Capture the cell that displays the provided text and extract its (x, y) central coordinate. 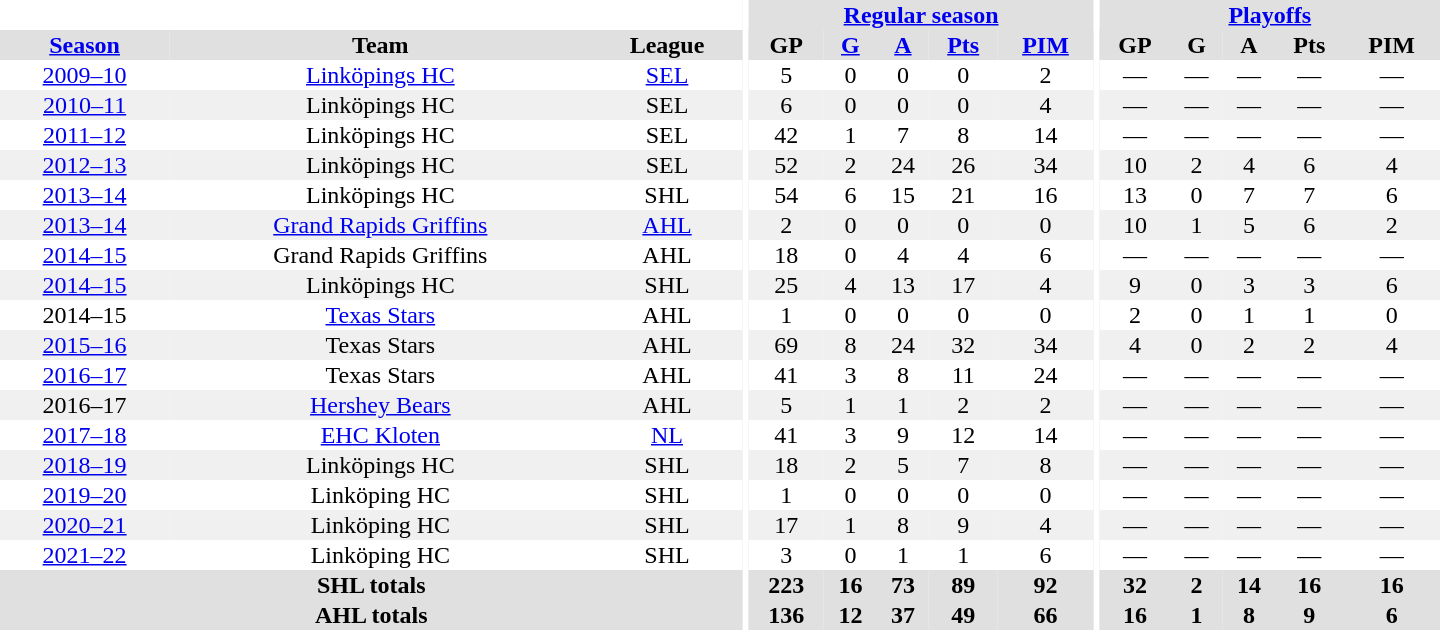
2009–10 (84, 75)
NL (668, 435)
2011–12 (84, 135)
42 (786, 135)
Regular season (920, 15)
25 (786, 285)
66 (1046, 615)
2019–20 (84, 495)
Playoffs (1270, 15)
AHL totals (372, 615)
2015–16 (84, 345)
21 (963, 195)
37 (903, 615)
2018–19 (84, 465)
73 (903, 585)
15 (903, 195)
11 (963, 375)
League (668, 45)
2017–18 (84, 435)
26 (963, 165)
Team (380, 45)
223 (786, 585)
Season (84, 45)
SHL totals (372, 585)
Hershey Bears (380, 405)
2021–22 (84, 555)
54 (786, 195)
92 (1046, 585)
89 (963, 585)
2020–21 (84, 525)
52 (786, 165)
136 (786, 615)
2010–11 (84, 105)
49 (963, 615)
69 (786, 345)
EHC Kloten (380, 435)
2012–13 (84, 165)
